Find where the given text appears and provide that cell's center as (X, Y) coordinate. 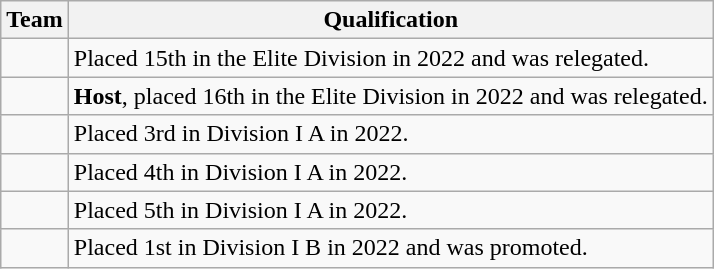
Host, placed 16th in the Elite Division in 2022 and was relegated. (390, 96)
Placed 1st in Division I B in 2022 and was promoted. (390, 248)
Placed 5th in Division I A in 2022. (390, 210)
Placed 3rd in Division I A in 2022. (390, 134)
Team (35, 20)
Placed 4th in Division I A in 2022. (390, 172)
Qualification (390, 20)
Placed 15th in the Elite Division in 2022 and was relegated. (390, 58)
